Provide the (X, Y) coordinate of the cell's center where the given text is located.  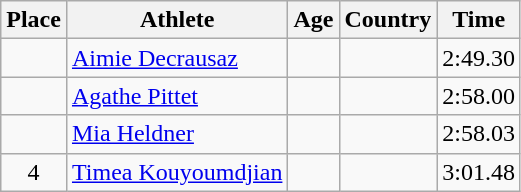
Age (314, 20)
2:49.30 (479, 58)
Athlete (177, 20)
Mia Heldner (177, 134)
Country (388, 20)
Aimie Decrausaz (177, 58)
Timea Kouyoumdjian (177, 172)
Time (479, 20)
Place (34, 20)
4 (34, 172)
2:58.00 (479, 96)
2:58.03 (479, 134)
3:01.48 (479, 172)
Agathe Pittet (177, 96)
